Determine the (X, Y) coordinate at the center of the cell enclosing the given text.  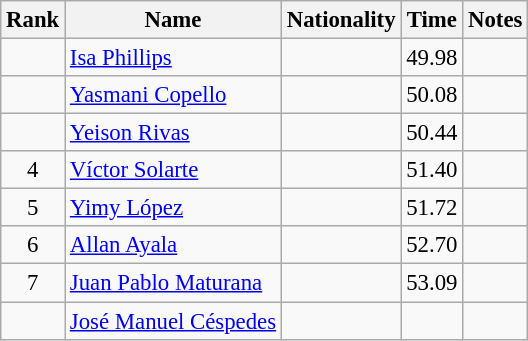
Yeison Rivas (174, 133)
51.40 (432, 170)
6 (33, 245)
Time (432, 20)
José Manuel Céspedes (174, 321)
53.09 (432, 283)
Víctor Solarte (174, 170)
52.70 (432, 245)
Name (174, 20)
Juan Pablo Maturana (174, 283)
Yimy López (174, 208)
50.44 (432, 133)
4 (33, 170)
Nationality (340, 20)
Isa Phillips (174, 58)
50.08 (432, 95)
5 (33, 208)
51.72 (432, 208)
Allan Ayala (174, 245)
Rank (33, 20)
49.98 (432, 58)
Notes (496, 20)
Yasmani Copello (174, 95)
7 (33, 283)
